Output the (x, y) coordinate of the center of the cell containing the given text.  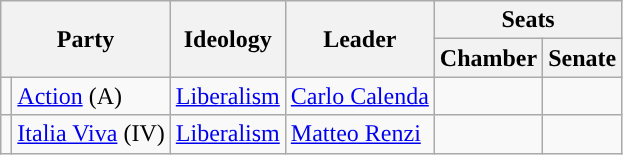
Action (A) (91, 96)
Party (86, 39)
Matteo Renzi (360, 134)
Chamber (488, 58)
Leader (360, 39)
Seats (528, 20)
Ideology (228, 39)
Senate (582, 58)
Carlo Calenda (360, 96)
Italia Viva (IV) (91, 134)
